Pinpoint the cell where the given text exists, returning its [x, y] midpoint coordinate. 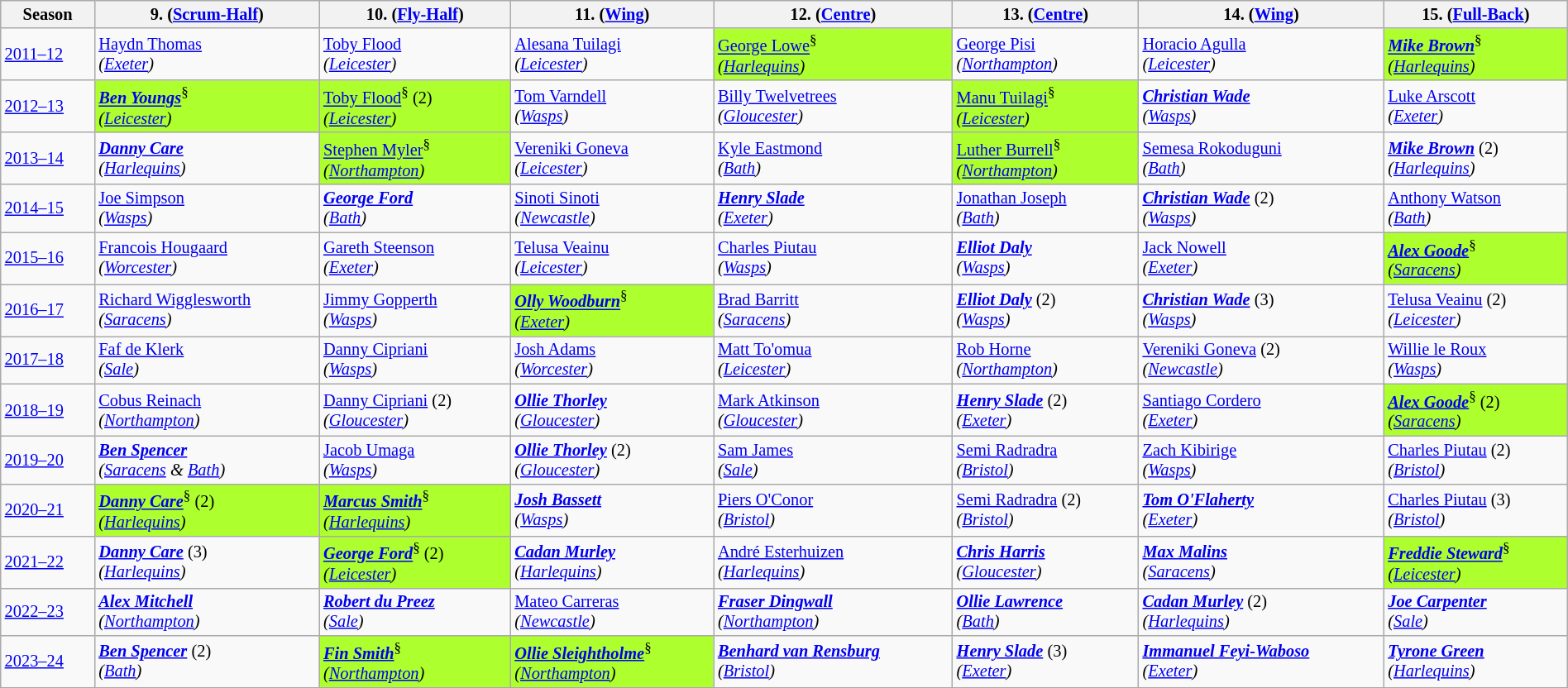
George Pisi(Northampton) [1045, 55]
Danny Care (3)(Harlequins) [207, 562]
Charles Piutau (3)(Bristol) [1475, 509]
Robert du Preez(Sale) [415, 612]
2021–22 [48, 562]
2019–20 [48, 460]
Jack Nowell(Exeter) [1262, 258]
Olly Woodburn§(Exeter) [612, 309]
Josh Adams(Worcester) [612, 360]
Francois Hougaard(Worcester) [207, 258]
Joe Carpenter(Sale) [1475, 612]
13. (Centre) [1045, 14]
2011–12 [48, 55]
Horacio Agulla(Leicester) [1262, 55]
Christian Wade(Wasps) [1262, 106]
2018–19 [48, 410]
Alex Goode§ (2)(Saracens) [1475, 410]
Piers O'Conor(Bristol) [834, 509]
Cadan Murley (2)(Harlequins) [1262, 612]
Gareth Steenson(Exeter) [415, 258]
Stephen Myler§(Northampton) [415, 159]
Henry Slade (2)(Exeter) [1045, 410]
Jimmy Gopperth(Wasps) [415, 309]
Henry Slade(Exeter) [834, 208]
Vereniki Goneva (2)(Newcastle) [1262, 360]
Faf de Klerk(Sale) [207, 360]
Toby Flood(Leicester) [415, 55]
Kyle Eastmond(Bath) [834, 159]
Toby Flood§ (2)(Leicester) [415, 106]
Vereniki Goneva(Leicester) [612, 159]
Willie le Roux(Wasps) [1475, 360]
Alesana Tuilagi(Leicester) [612, 55]
2014–15 [48, 208]
Billy Twelvetrees(Gloucester) [834, 106]
Semesa Rokoduguni(Bath) [1262, 159]
Immanuel Feyi-Waboso(Exeter) [1262, 662]
Rob Horne(Northampton) [1045, 360]
14. (Wing) [1262, 14]
2023–24 [48, 662]
Fraser Dingwall(Northampton) [834, 612]
Luther Burrell§(Northampton) [1045, 159]
2020–21 [48, 509]
Ben Youngs§(Leicester) [207, 106]
2022–23 [48, 612]
Brad Barritt(Saracens) [834, 309]
Ben Spencer (2)(Bath) [207, 662]
André Esterhuizen(Harlequins) [834, 562]
15. (Full-Back) [1475, 14]
George Ford§ (2)(Leicester) [415, 562]
2012–13 [48, 106]
Ollie Lawrence(Bath) [1045, 612]
Danny Care§ (2)(Harlequins) [207, 509]
Jonathan Joseph(Bath) [1045, 208]
Danny Cipriani (2)(Gloucester) [415, 410]
Chris Harris(Gloucester) [1045, 562]
Cadan Murley(Harlequins) [612, 562]
Mike Brown§(Harlequins) [1475, 55]
Benhard van Rensburg(Bristol) [834, 662]
Manu Tuilagi§(Leicester) [1045, 106]
Luke Arscott(Exeter) [1475, 106]
Elliot Daly(Wasps) [1045, 258]
George Lowe§(Harlequins) [834, 55]
Fin Smith§(Northampton) [415, 662]
Charles Piutau (2)(Bristol) [1475, 460]
Haydn Thomas(Exeter) [207, 55]
2016–17 [48, 309]
Danny Cipriani(Wasps) [415, 360]
Marcus Smith§(Harlequins) [415, 509]
10. (Fly-Half) [415, 14]
Tyrone Green(Harlequins) [1475, 662]
Christian Wade (2)(Wasps) [1262, 208]
11. (Wing) [612, 14]
Cobus Reinach(Northampton) [207, 410]
Mike Brown (2)(Harlequins) [1475, 159]
Ollie Thorley(Gloucester) [612, 410]
Jacob Umaga(Wasps) [415, 460]
Season [48, 14]
Telusa Veainu (2)(Leicester) [1475, 309]
2015–16 [48, 258]
Tom O'Flaherty(Exeter) [1262, 509]
Max Malins(Saracens) [1262, 562]
12. (Centre) [834, 14]
Anthony Watson(Bath) [1475, 208]
Ben Spencer(Saracens & Bath) [207, 460]
Charles Piutau(Wasps) [834, 258]
Alex Mitchell(Northampton) [207, 612]
Telusa Veainu(Leicester) [612, 258]
Ollie Thorley (2)(Gloucester) [612, 460]
George Ford(Bath) [415, 208]
Freddie Steward§(Leicester) [1475, 562]
Mark Atkinson(Gloucester) [834, 410]
Semi Radradra(Bristol) [1045, 460]
Danny Care(Harlequins) [207, 159]
Mateo Carreras(Newcastle) [612, 612]
Richard Wigglesworth(Saracens) [207, 309]
Christian Wade (3)(Wasps) [1262, 309]
Tom Varndell(Wasps) [612, 106]
2013–14 [48, 159]
Josh Bassett(Wasps) [612, 509]
Zach Kibirige(Wasps) [1262, 460]
Joe Simpson(Wasps) [207, 208]
9. (Scrum-Half) [207, 14]
Alex Goode§(Saracens) [1475, 258]
Ollie Sleightholme§(Northampton) [612, 662]
Matt To'omua(Leicester) [834, 360]
Elliot Daly (2)(Wasps) [1045, 309]
Henry Slade (3)(Exeter) [1045, 662]
2017–18 [48, 360]
Sinoti Sinoti(Newcastle) [612, 208]
Semi Radradra (2)(Bristol) [1045, 509]
Sam James(Sale) [834, 460]
Santiago Cordero(Exeter) [1262, 410]
